Scan for the cell matching the given text and deliver its [x, y] coordinate at center. 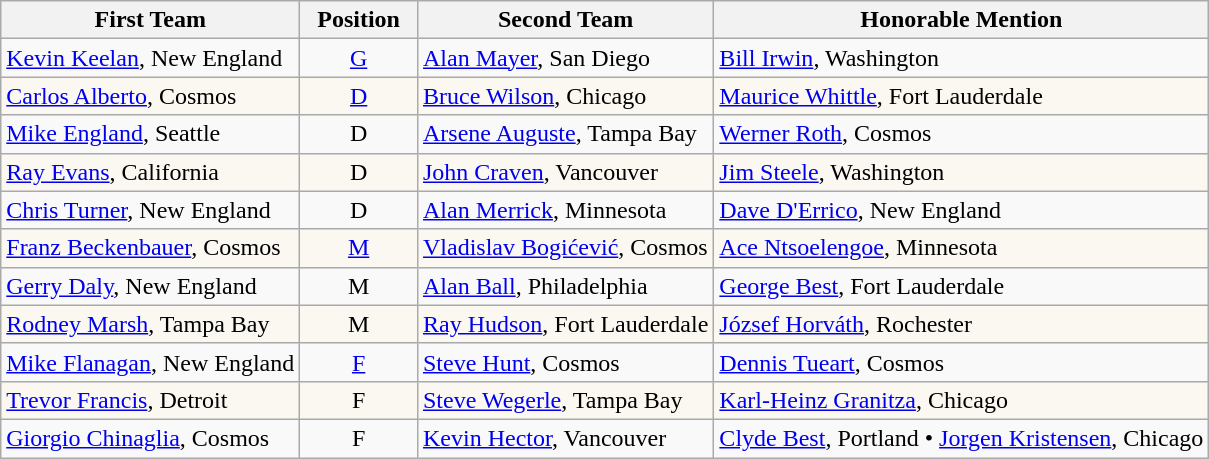
Ray Evans, California [150, 172]
Steve Wegerle, Tampa Bay [565, 400]
Vladislav Bogićević, Cosmos [565, 248]
Ace Ntsoelengoe, Minnesota [962, 248]
Dave D'Errico, New England [962, 210]
Arsene Auguste, Tampa Bay [565, 134]
Giorgio Chinaglia, Cosmos [150, 438]
Franz Beckenbauer, Cosmos [150, 248]
Karl-Heinz Granitza, Chicago [962, 400]
Kevin Hector, Vancouver [565, 438]
Bruce Wilson, Chicago [565, 96]
Werner Roth, Cosmos [962, 134]
József Horváth, Rochester [962, 324]
Alan Ball, Philadelphia [565, 286]
Bill Irwin, Washington [962, 58]
Mike Flanagan, New England [150, 362]
First Team [150, 20]
Alan Mayer, San Diego [565, 58]
Honorable Mention [962, 20]
Second Team [565, 20]
Rodney Marsh, Tampa Bay [150, 324]
Gerry Daly, New England [150, 286]
Trevor Francis, Detroit [150, 400]
Dennis Tueart, Cosmos [962, 362]
Clyde Best, Portland • Jorgen Kristensen, Chicago [962, 438]
George Best, Fort Lauderdale [962, 286]
Maurice Whittle, Fort Lauderdale [962, 96]
G [359, 58]
Kevin Keelan, New England [150, 58]
Steve Hunt, Cosmos [565, 362]
Position [359, 20]
Chris Turner, New England [150, 210]
Ray Hudson, Fort Lauderdale [565, 324]
Carlos Alberto, Cosmos [150, 96]
Alan Merrick, Minnesota [565, 210]
Mike England, Seattle [150, 134]
John Craven, Vancouver [565, 172]
Jim Steele, Washington [962, 172]
